Detect which cell encompasses the target text, then output its [X, Y] center coordinate. 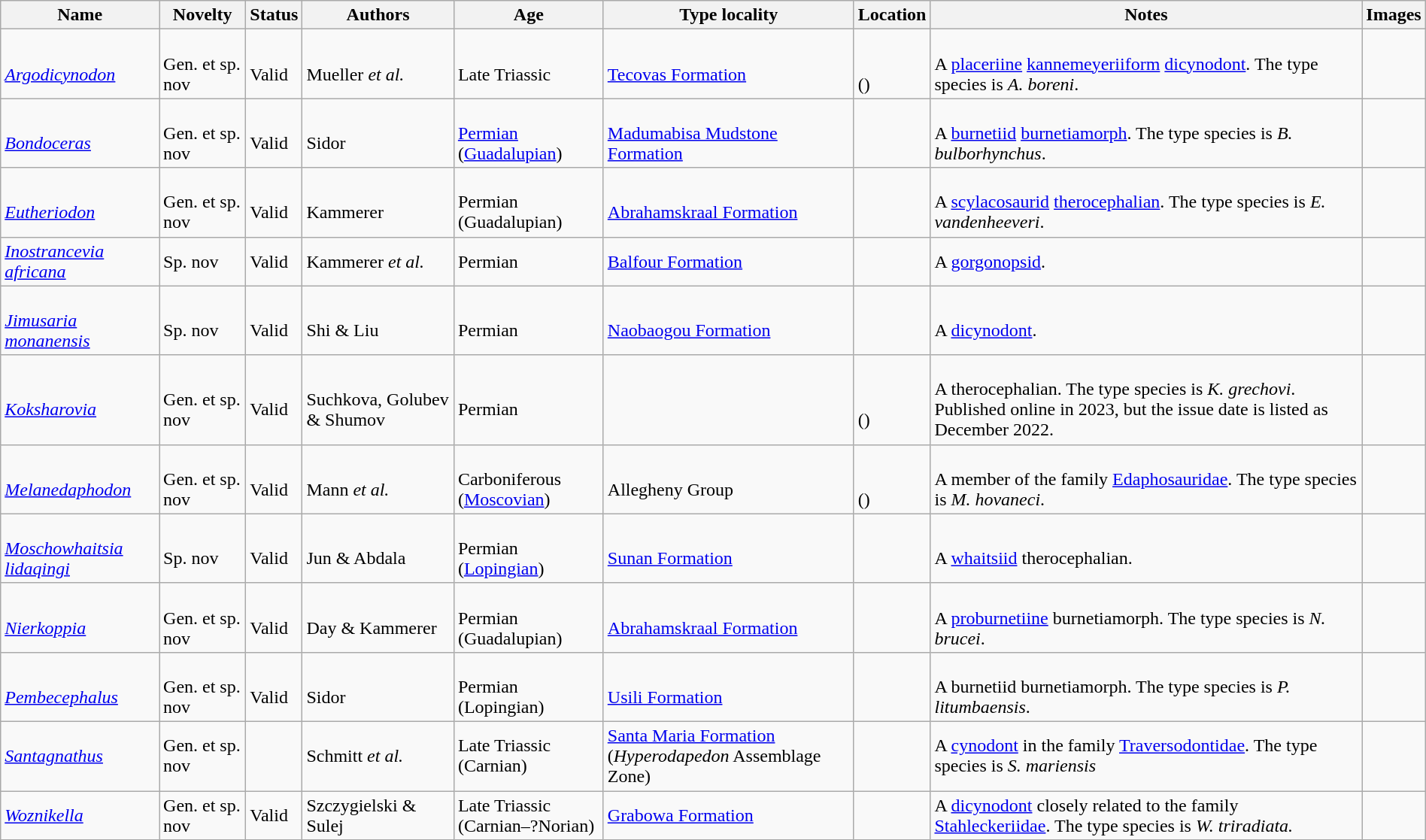
Authors [378, 15]
Pembecephalus [80, 687]
Late Triassic (Carnian) [528, 756]
Carboniferous (Moscovian) [528, 479]
Mann et al. [378, 479]
Inostrancevia africana [80, 262]
Santagnathus [80, 756]
Usili Formation [728, 687]
Status [274, 15]
A cynodont in the family Traversodontidae. The type species is S. mariensis [1146, 756]
A member of the family Edaphosauridae. The type species is M. hovaneci. [1146, 479]
Bondoceras [80, 133]
Balfour Formation [728, 262]
A whaitsiid therocephalian. [1146, 548]
Naobaogou Formation [728, 320]
Woznikella [80, 815]
Kammerer et al. [378, 262]
A burnetiid burnetiamorph. The type species is P. litumbaensis. [1146, 687]
A dicynodont closely related to the family Stahleckeriidae. The type species is W. triradiata. [1146, 815]
Sunan Formation [728, 548]
Name [80, 15]
Grabowa Formation [728, 815]
Day & Kammerer [378, 617]
A gorgonopsid. [1146, 262]
Schmitt et al. [378, 756]
Mueller et al. [378, 64]
Jimusaria monanensis [80, 320]
Eutheriodon [80, 202]
Allegheny Group [728, 479]
Santa Maria Formation (Hyperodapedon Assemblage Zone) [728, 756]
Age [528, 15]
Koksharovia [80, 400]
Szczygielski & Sulej [378, 815]
Location [892, 15]
Tecovas Formation [728, 64]
Late Triassic(Carnian–?Norian) [528, 815]
Moschowhaitsia lidaqingi [80, 548]
A placeriine kannemeyeriiform dicynodont. The type species is A. boreni. [1146, 64]
Melanedaphodon [80, 479]
Kammerer [378, 202]
Argodicynodon [80, 64]
A proburnetiine burnetiamorph. The type species is N. brucei. [1146, 617]
A burnetiid burnetiamorph. The type species is B. bulborhynchus. [1146, 133]
A dicynodont. [1146, 320]
A therocephalian. The type species is K. grechovi. Published online in 2023, but the issue date is listed as December 2022. [1146, 400]
Images [1394, 15]
Madumabisa Mudstone Formation [728, 133]
Suchkova, Golubev & Shumov [378, 400]
A scylacosaurid therocephalian. The type species is E. vandenheeveri. [1146, 202]
Late Triassic [528, 64]
Novelty [203, 15]
Nierkoppia [80, 617]
Type locality [728, 15]
Shi & Liu [378, 320]
Notes [1146, 15]
Jun & Abdala [378, 548]
